Determine the [X, Y] coordinate at the center of the cell enclosing the given text.  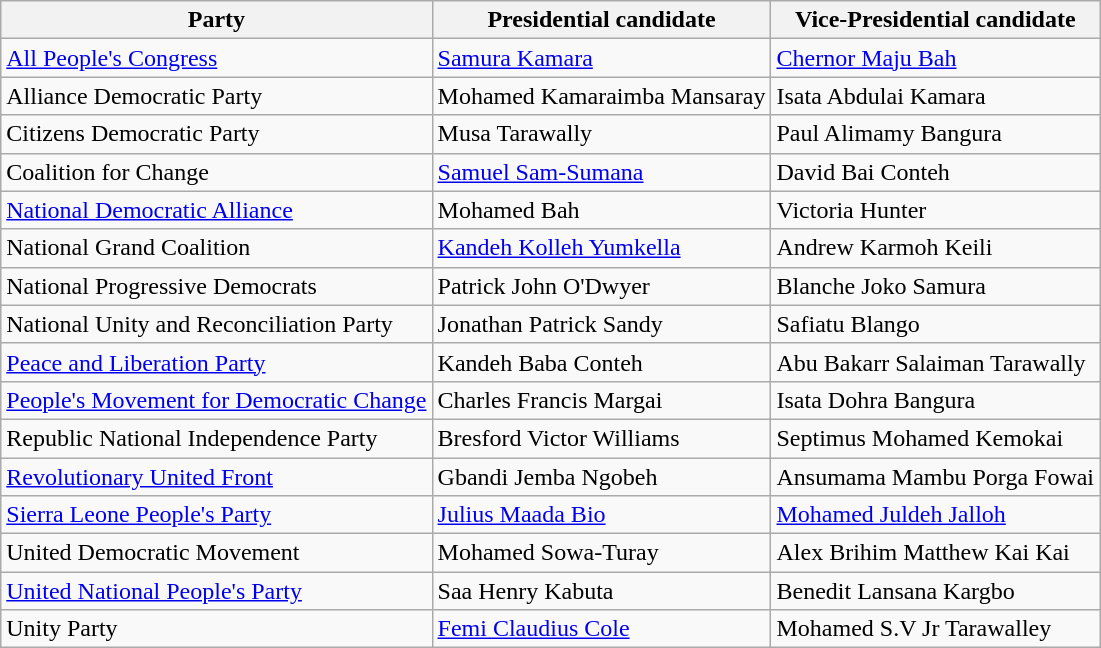
All People's Congress [216, 58]
Mohamed S.V Jr Tarawalley [936, 629]
Kandeh Kolleh Yumkella [602, 248]
Mohamed Bah [602, 210]
Benedit Lansana Kargbo [936, 591]
Charles Francis Margai [602, 400]
Kandeh Baba Conteh [602, 362]
Gbandi Jemba Ngobeh [602, 477]
David Bai Conteh [936, 172]
Blanche Joko Samura [936, 286]
People's Movement for Democratic Change [216, 400]
Musa Tarawally [602, 134]
Abu Bakarr Salaiman Tarawally [936, 362]
Femi Claudius Cole [602, 629]
Republic National Independence Party [216, 438]
National Grand Coalition [216, 248]
United National People's Party [216, 591]
Citizens Democratic Party [216, 134]
Safiatu Blango [936, 324]
Sierra Leone People's Party [216, 515]
Julius Maada Bio [602, 515]
Ansumama Mambu Porga Fowai [936, 477]
Patrick John O'Dwyer [602, 286]
Paul Alimamy Bangura [936, 134]
Chernor Maju Bah [936, 58]
Party [216, 20]
Mohamed Kamaraimba Mansaray [602, 96]
Bresford Victor Williams [602, 438]
Mohamed Juldeh Jalloh [936, 515]
Saa Henry Kabuta [602, 591]
Peace and Liberation Party [216, 362]
Victoria Hunter [936, 210]
National Democratic Alliance [216, 210]
National Unity and Reconciliation Party [216, 324]
Samuel Sam-Sumana [602, 172]
National Progressive Democrats [216, 286]
Isata Dohra Bangura [936, 400]
Andrew Karmoh Keili [936, 248]
Vice-Presidential candidate [936, 20]
United Democratic Movement [216, 553]
Revolutionary United Front [216, 477]
Jonathan Patrick Sandy [602, 324]
Mohamed Sowa-Turay [602, 553]
Isata Abdulai Kamara [936, 96]
Alliance Democratic Party [216, 96]
Unity Party [216, 629]
Septimus Mohamed Kemokai [936, 438]
Samura Kamara [602, 58]
Coalition for Change [216, 172]
Presidential candidate [602, 20]
Alex Brihim Matthew Kai Kai [936, 553]
